Detect which cell encompasses the target text, then output its [X, Y] center coordinate. 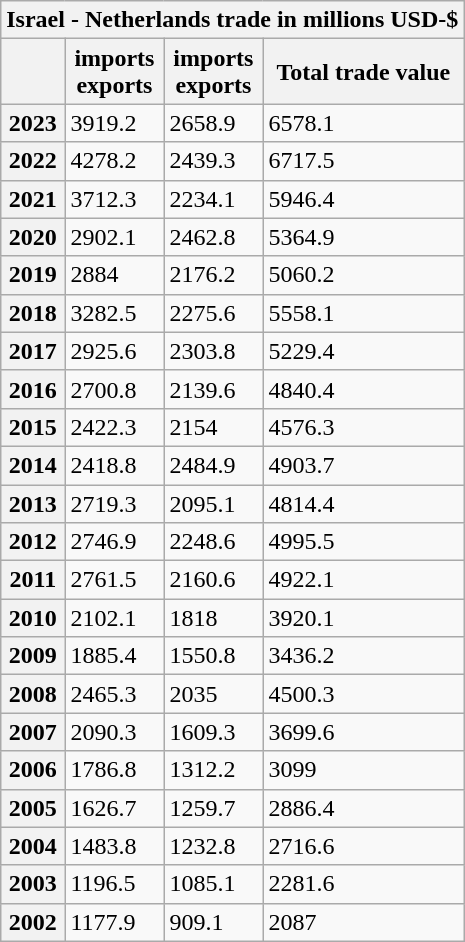
2281.6 [364, 884]
2019 [33, 275]
2022 [33, 161]
2006 [33, 770]
5558.1 [364, 313]
2746.9 [114, 542]
2004 [33, 846]
2303.8 [214, 351]
2002 [33, 922]
2139.6 [214, 389]
2090.3 [114, 732]
1177.9 [114, 922]
2021 [33, 199]
2234.1 [214, 199]
2176.2 [214, 275]
3282.5 [114, 313]
2761.5 [114, 580]
5946.4 [364, 199]
2418.8 [114, 465]
2012 [33, 542]
2160.6 [214, 580]
909.1 [214, 922]
2248.6 [214, 542]
2439.3 [214, 161]
4278.2 [114, 161]
2020 [33, 237]
6717.5 [364, 161]
2716.6 [364, 846]
2700.8 [114, 389]
1085.1 [214, 884]
4576.3 [364, 427]
Israel - Netherlands trade in millions USD-$ [232, 20]
1626.7 [114, 808]
2422.3 [114, 427]
2003 [33, 884]
2465.3 [114, 694]
2095.1 [214, 503]
3712.3 [114, 199]
1550.8 [214, 656]
2035 [214, 694]
2462.8 [214, 237]
4922.1 [364, 580]
1609.3 [214, 732]
Total trade value [364, 72]
2023 [33, 123]
2017 [33, 351]
2016 [33, 389]
2925.6 [114, 351]
2154 [214, 427]
3699.6 [364, 732]
2005 [33, 808]
2013 [33, 503]
1885.4 [114, 656]
2719.3 [114, 503]
1786.8 [114, 770]
6578.1 [364, 123]
4500.3 [364, 694]
5060.2 [364, 275]
2275.6 [214, 313]
2010 [33, 618]
2886.4 [364, 808]
3099 [364, 770]
3920.1 [364, 618]
2102.1 [114, 618]
2658.9 [214, 123]
2007 [33, 732]
1483.8 [114, 846]
4903.7 [364, 465]
1232.8 [214, 846]
2009 [33, 656]
2014 [33, 465]
1196.5 [114, 884]
2015 [33, 427]
4814.4 [364, 503]
4840.4 [364, 389]
1818 [214, 618]
5364.9 [364, 237]
2018 [33, 313]
1259.7 [214, 808]
2008 [33, 694]
1312.2 [214, 770]
3436.2 [364, 656]
2884 [114, 275]
2011 [33, 580]
5229.4 [364, 351]
2484.9 [214, 465]
2902.1 [114, 237]
3919.2 [114, 123]
4995.5 [364, 542]
2087 [364, 922]
